Output the [X, Y] coordinate of the center of the cell containing the given text.  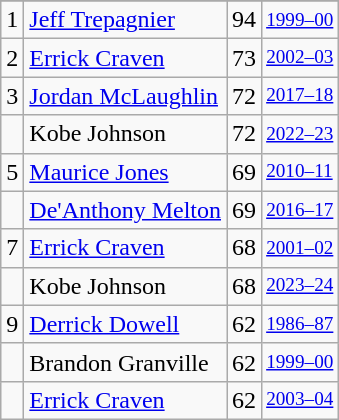
2010–11 [300, 172]
5 [12, 172]
1986–87 [300, 324]
94 [244, 20]
2001–02 [300, 248]
73 [244, 58]
2022–23 [300, 134]
7 [12, 248]
2016–17 [300, 210]
Derrick Dowell [126, 324]
2017–18 [300, 96]
3 [12, 96]
De'Anthony Melton [126, 210]
2 [12, 58]
Brandon Granville [126, 362]
9 [12, 324]
2003–04 [300, 400]
2023–24 [300, 286]
Jeff Trepagnier [126, 20]
2002–03 [300, 58]
1 [12, 20]
Maurice Jones [126, 172]
Jordan McLaughlin [126, 96]
